Determine the (x, y) coordinate at the center of the cell enclosing the given text.  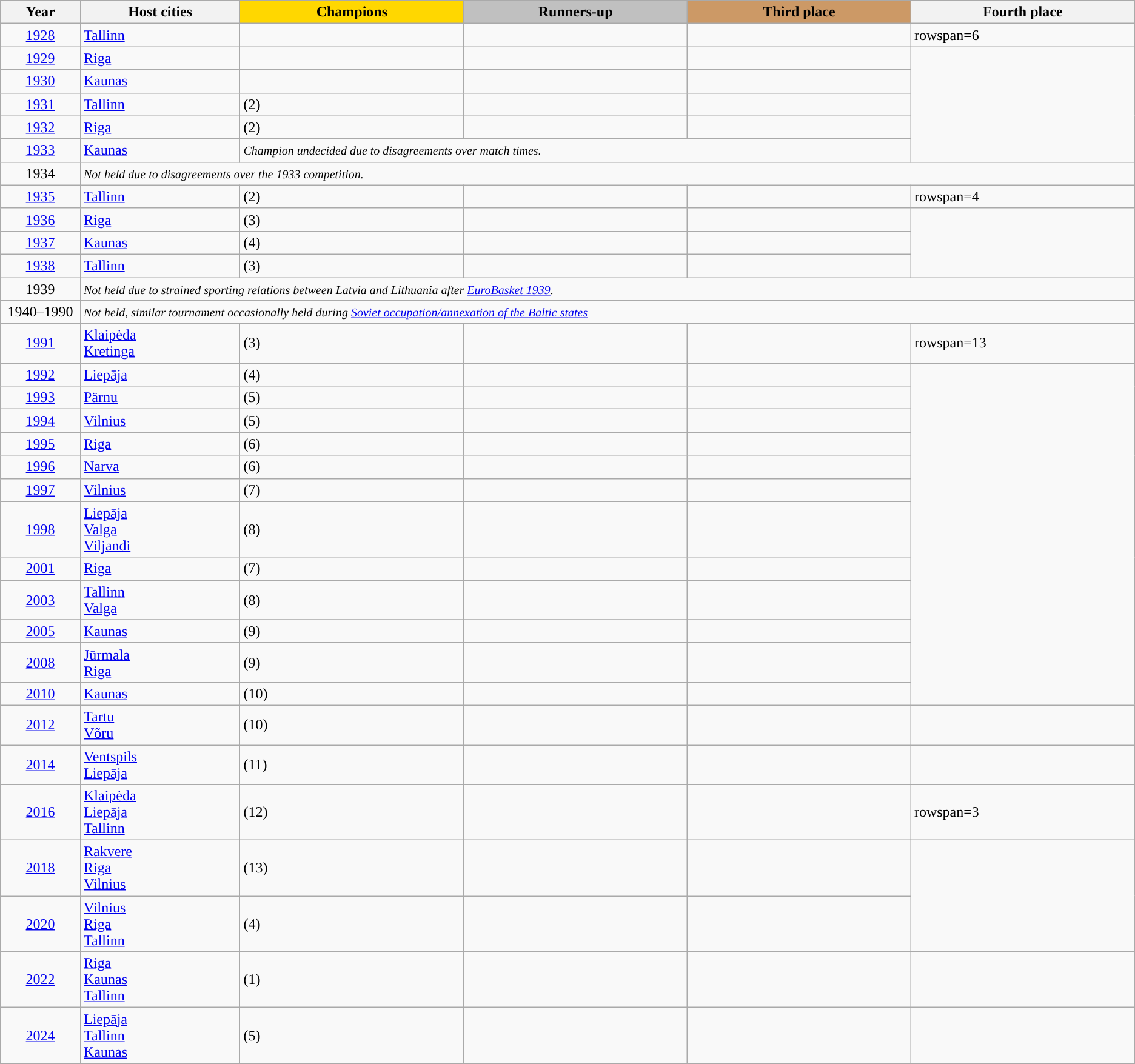
1991 (41, 343)
Not held due to disagreements over the 1933 competition. (608, 173)
(13) (352, 868)
Liepāja Valga Viljandi (160, 529)
Pärnu (160, 398)
rowspan=4 (1022, 196)
(11) (352, 764)
2010 (41, 694)
Klaipėda Liepāja Tallinn (160, 812)
1940–1990 (41, 312)
Third place (799, 12)
Rakvere Riga Vilnius (160, 868)
Not held, similar tournament occasionally held during Soviet occupation/annexation of the Baltic states (608, 312)
2022 (41, 980)
2024 (41, 1036)
2005 (41, 631)
2016 (41, 812)
1928 (41, 35)
1931 (41, 104)
1992 (41, 375)
rowspan=6 (1022, 35)
1997 (41, 490)
1996 (41, 467)
Riga Kaunas Tallinn (160, 980)
1934 (41, 173)
2012 (41, 725)
1933 (41, 150)
2018 (41, 868)
1936 (41, 219)
Host cities (160, 12)
Champions (352, 12)
1932 (41, 127)
Vilnius Riga Tallinn (160, 924)
Narva (160, 467)
1993 (41, 398)
Not held due to strained sporting relations between Latvia and Lithuania after EuroBasket 1939. (608, 289)
rowspan=3 (1022, 812)
1998 (41, 529)
Runners-up (576, 12)
(1) (352, 980)
Fourth place (1022, 12)
2014 (41, 764)
Ventspils Liepāja (160, 764)
Liepāja (160, 375)
2008 (41, 662)
Liepāja Tallinn Kaunas (160, 1036)
Year (41, 12)
2001 (41, 569)
1939 (41, 289)
Klaipėda Kretinga (160, 343)
1937 (41, 243)
Tallinn Valga (160, 600)
1995 (41, 444)
1938 (41, 266)
rowspan=13 (1022, 343)
2020 (41, 924)
1935 (41, 196)
Tartu Võru (160, 725)
Jūrmala Riga (160, 662)
(12) (352, 812)
1929 (41, 58)
1930 (41, 81)
Champion undecided due to disagreements over match times. (576, 150)
1994 (41, 421)
2003 (41, 600)
